Capture the cell that displays the provided text and extract its [X, Y] central coordinate. 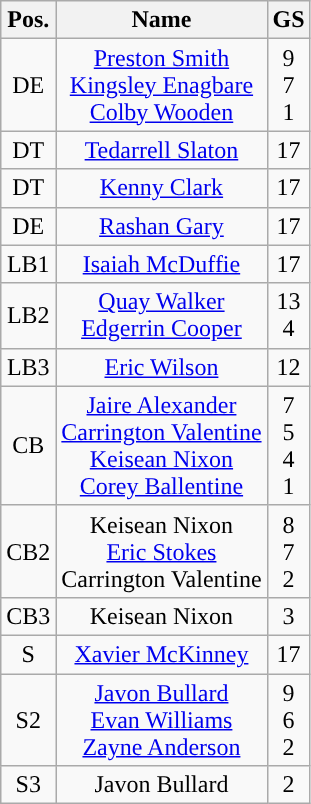
S [28, 654]
Jaire AlexanderCarrington ValentineKeisean NixonCorey Ballentine [162, 446]
Rashan Gary [162, 226]
962 [288, 720]
Pos. [28, 20]
Eric Wilson [162, 367]
Isaiah McDuffie [162, 264]
Preston SmithKingsley EnagbareColby Wooden [162, 85]
Javon BullardEvan WilliamsZayne Anderson [162, 720]
LB2 [28, 316]
2 [288, 785]
Xavier McKinney [162, 654]
Keisean NixonEric StokesCarrington Valentine [162, 551]
S2 [28, 720]
LB1 [28, 264]
Name [162, 20]
134 [288, 316]
GS [288, 20]
Tedarrell Slaton [162, 150]
3 [288, 616]
12 [288, 367]
872 [288, 551]
Javon Bullard [162, 785]
S3 [28, 785]
Keisean Nixon [162, 616]
CB [28, 446]
Quay WalkerEdgerrin Cooper [162, 316]
CB3 [28, 616]
CB2 [28, 551]
LB3 [28, 367]
971 [288, 85]
Kenny Clark [162, 188]
7541 [288, 446]
